Search for the cell housing the specified text and yield its [X, Y] center coordinate. 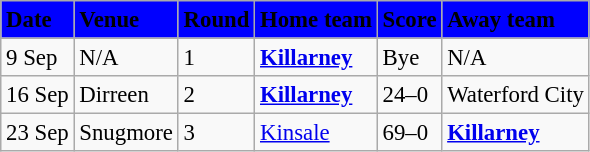
Score [410, 19]
24–0 [410, 94]
Snugmore [126, 132]
3 [216, 132]
16 Sep [38, 94]
69–0 [410, 132]
Date [38, 19]
2 [216, 94]
Kinsale [316, 132]
23 Sep [38, 132]
Home team [316, 19]
Waterford City [516, 94]
Round [216, 19]
Dirreen [126, 94]
1 [216, 57]
Away team [516, 19]
Venue [126, 19]
Bye [410, 57]
9 Sep [38, 57]
